Search for the cell housing the specified text and yield its [X, Y] center coordinate. 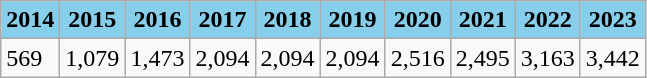
2015 [92, 20]
2019 [352, 20]
2022 [548, 20]
2020 [418, 20]
1,473 [158, 58]
2016 [158, 20]
3,442 [612, 58]
2,516 [418, 58]
2014 [30, 20]
2,495 [482, 58]
569 [30, 58]
2023 [612, 20]
3,163 [548, 58]
2018 [288, 20]
1,079 [92, 58]
2021 [482, 20]
2017 [222, 20]
